Find where the given text appears and provide that cell's center as (x, y) coordinate. 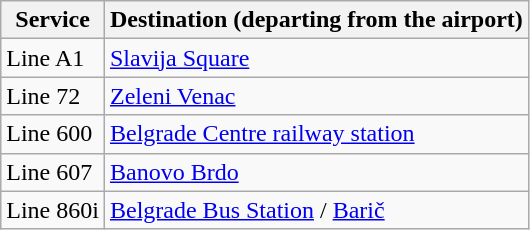
Belgrade Centre railway station (316, 134)
Belgrade Bus Station / Barič (316, 210)
Service (53, 20)
Line 607 (53, 172)
Destination (departing from the airport) (316, 20)
Line 860i (53, 210)
Line 72 (53, 96)
Zeleni Venac (316, 96)
Line A1 (53, 58)
Line 600 (53, 134)
Banovo Brdo (316, 172)
Slavija Square (316, 58)
